Return the [x, y] coordinate for the center point of the cell that contains the specified text.  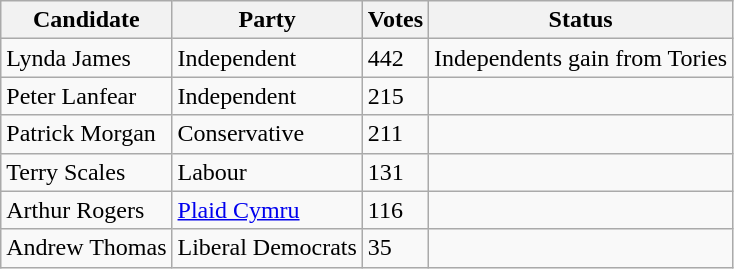
Plaid Cymru [267, 210]
116 [395, 210]
Liberal Democrats [267, 248]
Conservative [267, 134]
Andrew Thomas [86, 248]
Lynda James [86, 58]
Votes [395, 20]
442 [395, 58]
131 [395, 172]
Candidate [86, 20]
Independents gain from Tories [581, 58]
Status [581, 20]
35 [395, 248]
Peter Lanfear [86, 96]
Terry Scales [86, 172]
215 [395, 96]
Party [267, 20]
Arthur Rogers [86, 210]
211 [395, 134]
Labour [267, 172]
Patrick Morgan [86, 134]
